Return the [X, Y] coordinate for the center point of the cell that contains the specified text.  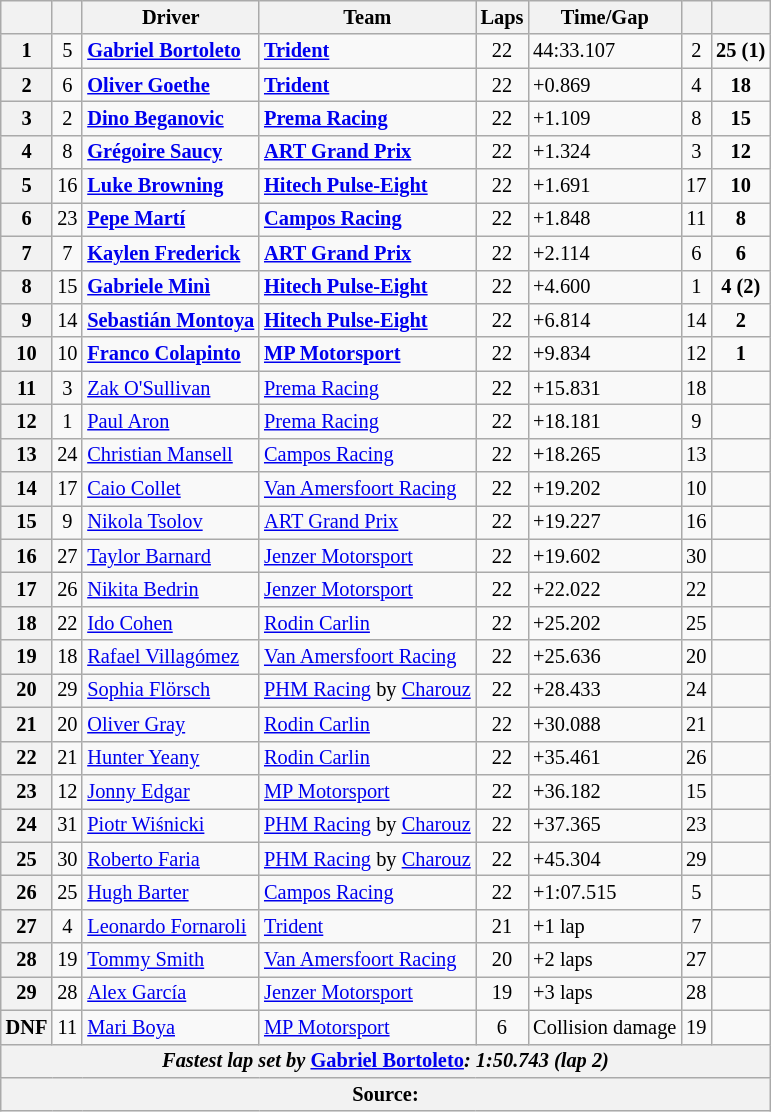
+15.831 [604, 388]
+1.109 [604, 118]
Roberto Faria [170, 859]
Nikita Bedrin [170, 589]
+3 laps [604, 993]
+2 laps [604, 960]
Driver [170, 17]
+36.182 [604, 791]
Laps [502, 17]
Kaylen Frederick [170, 253]
Gabriel Bortoleto [170, 51]
+1.324 [604, 152]
+30.088 [604, 724]
Caio Collet [170, 489]
Fastest lap set by Gabriel Bortoleto: 1:50.743 (lap 2) [386, 1061]
+37.365 [604, 825]
44:33.107 [604, 51]
+1 lap [604, 926]
+22.022 [604, 589]
Franco Colapinto [170, 354]
+4.600 [604, 287]
+25.636 [604, 657]
+45.304 [604, 859]
Luke Browning [170, 186]
Christian Mansell [170, 455]
+1.691 [604, 186]
+28.433 [604, 690]
Team [367, 17]
Rafael Villagómez [170, 657]
+0.869 [604, 85]
+18.265 [604, 455]
Source: [386, 1094]
Mari Boya [170, 1027]
Jonny Edgar [170, 791]
Gabriele Minì [170, 287]
Sebastián Montoya [170, 320]
4 (2) [740, 287]
+6.814 [604, 320]
31 [67, 825]
Leonardo Fornaroli [170, 926]
Zak O'Sullivan [170, 388]
+19.602 [604, 556]
Oliver Gray [170, 724]
Time/Gap [604, 17]
Sophia Flörsch [170, 690]
Dino Beganovic [170, 118]
Piotr Wiśnicki [170, 825]
+9.834 [604, 354]
Tommy Smith [170, 960]
Nikola Tsolov [170, 522]
+19.227 [604, 522]
DNF [27, 1027]
+18.181 [604, 421]
Alex García [170, 993]
+19.202 [604, 489]
Hunter Yeany [170, 758]
Pepe Martí [170, 219]
+25.202 [604, 623]
Ido Cohen [170, 623]
Taylor Barnard [170, 556]
+2.114 [604, 253]
Hugh Barter [170, 892]
Paul Aron [170, 421]
+35.461 [604, 758]
+1:07.515 [604, 892]
Collision damage [604, 1027]
25 (1) [740, 51]
+1.848 [604, 219]
Oliver Goethe [170, 85]
Grégoire Saucy [170, 152]
